Locate the cell with the specified text and output its (x, y) center coordinate. 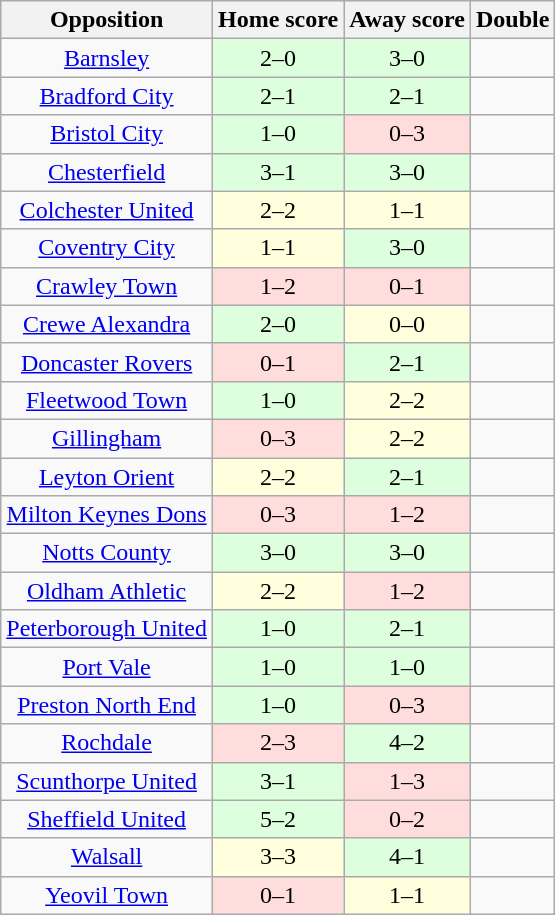
Rochdale (107, 743)
Preston North End (107, 705)
1–3 (408, 781)
Chesterfield (107, 172)
Notts County (107, 553)
Peterborough United (107, 629)
Oldham Athletic (107, 591)
Walsall (107, 857)
Scunthorpe United (107, 781)
Sheffield United (107, 819)
5–2 (278, 819)
0–2 (408, 819)
Coventry City (107, 248)
Crewe Alexandra (107, 324)
Crawley Town (107, 286)
3–3 (278, 857)
Home score (278, 20)
Milton Keynes Dons (107, 515)
Leyton Orient (107, 477)
0–0 (408, 324)
Away score (408, 20)
Doncaster Rovers (107, 362)
Port Vale (107, 667)
4–1 (408, 857)
Bradford City (107, 96)
Barnsley (107, 58)
Double (513, 20)
Colchester United (107, 210)
Fleetwood Town (107, 400)
2–3 (278, 743)
Yeovil Town (107, 895)
Bristol City (107, 134)
4–2 (408, 743)
Gillingham (107, 438)
Opposition (107, 20)
